Provide the [X, Y] coordinate of the cell's center where the given text is located.  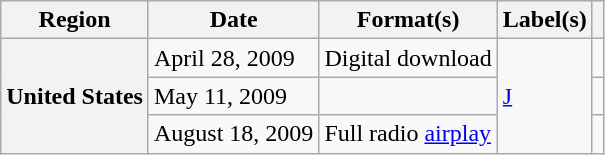
April 28, 2009 [233, 58]
Date [233, 20]
Digital download [408, 58]
May 11, 2009 [233, 96]
Format(s) [408, 20]
Region [75, 20]
United States [75, 96]
Full radio airplay [408, 134]
J [544, 96]
Label(s) [544, 20]
August 18, 2009 [233, 134]
